Pinpoint the cell where the given text exists, returning its [x, y] midpoint coordinate. 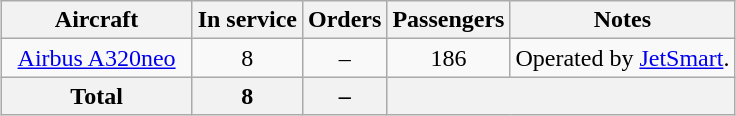
Airbus A320neo [96, 58]
Passengers [448, 20]
Operated by JetSmart. [622, 58]
Total [96, 96]
Orders [344, 20]
In service [247, 20]
186 [448, 58]
Aircraft [96, 20]
Notes [622, 20]
